Output the [X, Y] coordinate of the center of the cell containing the given text.  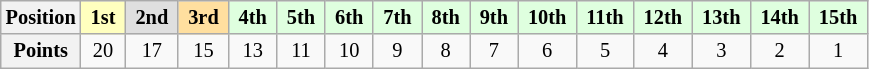
15th [838, 17]
4th [253, 17]
13th [721, 17]
11 [301, 51]
1st [104, 17]
17 [152, 51]
4 [663, 51]
6 [547, 51]
Points [41, 51]
12th [663, 17]
11th [604, 17]
13 [253, 51]
6th [349, 17]
3rd [203, 17]
8 [446, 51]
20 [104, 51]
9 [397, 51]
2 [779, 51]
Position [41, 17]
15 [203, 51]
7 [494, 51]
3 [721, 51]
5th [301, 17]
8th [446, 17]
7th [397, 17]
9th [494, 17]
1 [838, 51]
10th [547, 17]
2nd [152, 17]
10 [349, 51]
5 [604, 51]
14th [779, 17]
